Extract the [X, Y] coordinate from the center of the cell holding the provided text.  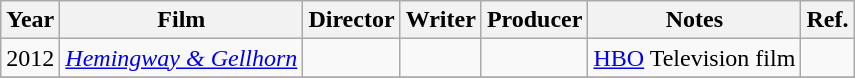
HBO Television film [694, 58]
Director [352, 20]
Hemingway & Gellhorn [182, 58]
2012 [30, 58]
Notes [694, 20]
Film [182, 20]
Ref. [828, 20]
Writer [440, 20]
Year [30, 20]
Producer [534, 20]
